Extract the (X, Y) coordinate from the center of the cell holding the provided text.  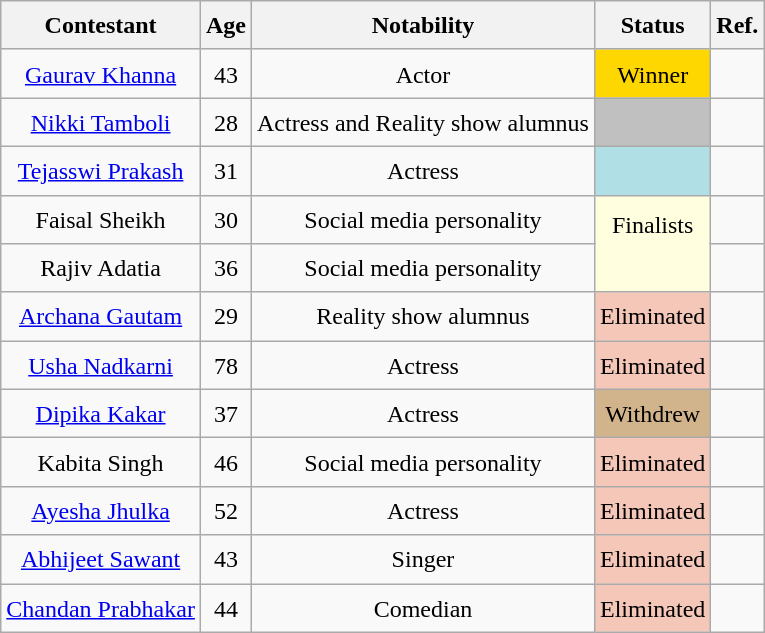
28 (226, 122)
Contestant (101, 26)
36 (226, 268)
Tejasswi Prakash (101, 170)
Rajiv Adatia (101, 268)
78 (226, 366)
Withdrew (652, 414)
Comedian (422, 608)
29 (226, 316)
44 (226, 608)
46 (226, 462)
Chandan Prabhakar (101, 608)
Kabita Singh (101, 462)
Usha Nadkarni (101, 366)
Age (226, 26)
Faisal Sheikh (101, 220)
Dipika Kakar (101, 414)
Nikki Tamboli (101, 122)
Ayesha Jhulka (101, 510)
52 (226, 510)
Archana Gautam (101, 316)
31 (226, 170)
Actress and Reality show alumnus (422, 122)
30 (226, 220)
Abhijeet Sawant (101, 560)
Actor (422, 74)
Singer (422, 560)
Status (652, 26)
Gaurav Khanna (101, 74)
Winner (652, 74)
Ref. (738, 26)
Reality show alumnus (422, 316)
Finalists (652, 244)
37 (226, 414)
Notability (422, 26)
